Locate the cell with the specified text and output its (X, Y) center coordinate. 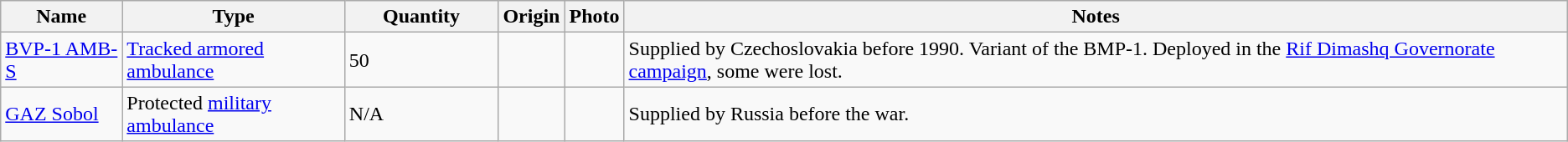
BVP-1 AMB-S (62, 60)
Origin (531, 17)
Type (233, 17)
Tracked armored ambulance (233, 60)
Notes (1096, 17)
Quantity (421, 17)
Name (62, 17)
Protected military ambulance (233, 114)
50 (421, 60)
N/A (421, 114)
Supplied by Czechoslovakia before 1990. Variant of the BMP-1. Deployed in the Rif Dimashq Governorate campaign, some were lost. (1096, 60)
Supplied by Russia before the war. (1096, 114)
GAZ Sobol (62, 114)
Photo (595, 17)
